Provide the (X, Y) coordinate of the cell's center where the given text is located.  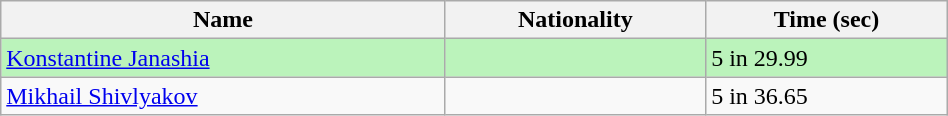
5 in 36.65 (827, 96)
5 in 29.99 (827, 58)
Mikhail Shivlyakov (223, 96)
Nationality (576, 20)
Name (223, 20)
Time (sec) (827, 20)
Konstantine Janashia (223, 58)
